Return [X, Y] of the center of cell containing provided text 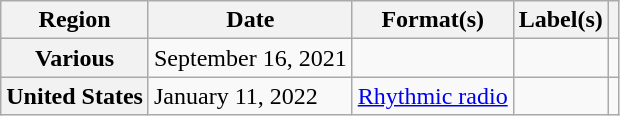
United States [75, 96]
January 11, 2022 [250, 96]
Rhythmic radio [432, 96]
Region [75, 20]
September 16, 2021 [250, 58]
Label(s) [560, 20]
Date [250, 20]
Format(s) [432, 20]
Various [75, 58]
